Search for the cell housing the specified text and yield its [X, Y] center coordinate. 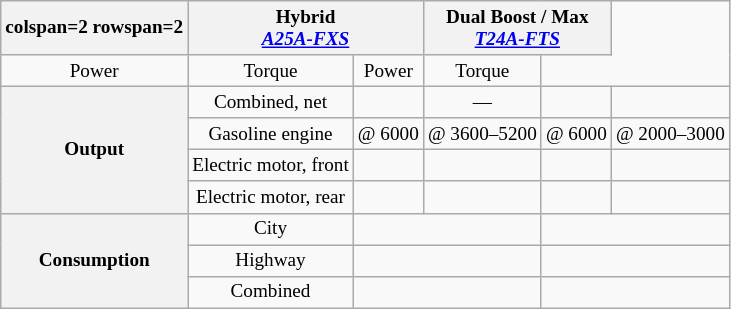
Dual Boost / MaxT24A-FTS [517, 28]
Highway [271, 261]
Electric motor, front [271, 166]
@ 3600–5200 [482, 134]
Electric motor, rear [271, 197]
Combined [271, 292]
Gasoline engine [271, 134]
colspan=2 rowspan=2 [94, 28]
HybridA25A-FXS [306, 28]
Combined, net [271, 102]
City [271, 229]
— [482, 102]
Output [94, 150]
@ 2000–3000 [670, 134]
Consumption [94, 260]
